Determine the (X, Y) coordinate at the center of the cell enclosing the given text.  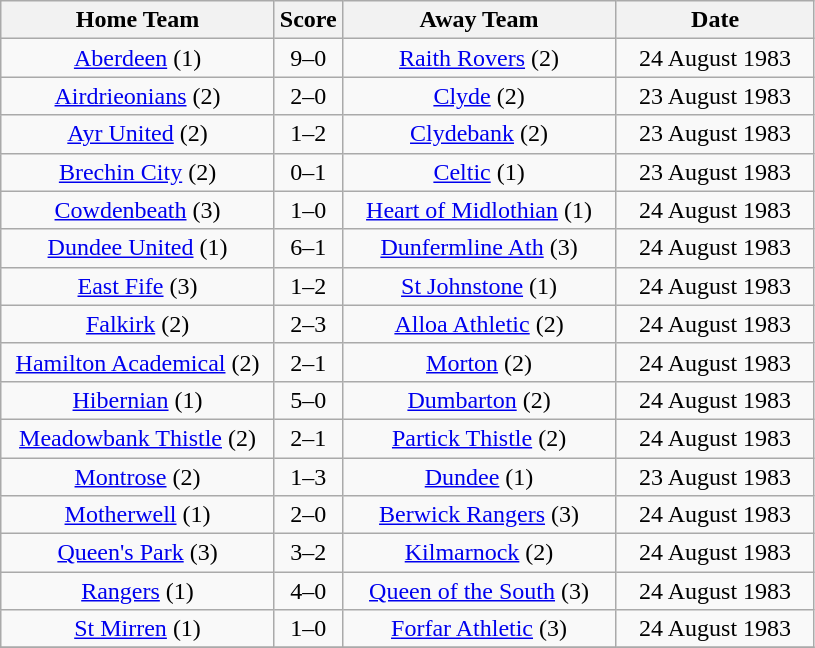
Away Team (479, 20)
Montrose (2) (138, 477)
East Fife (3) (138, 286)
Raith Rovers (2) (479, 58)
Queen's Park (3) (138, 553)
Celtic (1) (479, 172)
Morton (2) (479, 362)
Forfar Athletic (3) (479, 629)
Motherwell (1) (138, 515)
Hibernian (1) (138, 400)
Dumbarton (2) (479, 400)
Berwick Rangers (3) (479, 515)
Hamilton Academical (2) (138, 362)
Dunfermline Ath (3) (479, 248)
Aberdeen (1) (138, 58)
St Mirren (1) (138, 629)
Ayr United (2) (138, 134)
Home Team (138, 20)
Dundee United (1) (138, 248)
1–3 (308, 477)
Kilmarnock (2) (479, 553)
Brechin City (2) (138, 172)
5–0 (308, 400)
3–2 (308, 553)
Heart of Midlothian (1) (479, 210)
4–0 (308, 591)
Date (716, 20)
6–1 (308, 248)
Cowdenbeath (3) (138, 210)
Falkirk (2) (138, 324)
Rangers (1) (138, 591)
9–0 (308, 58)
Airdrieonians (2) (138, 96)
Queen of the South (3) (479, 591)
Partick Thistle (2) (479, 438)
0–1 (308, 172)
Clyde (2) (479, 96)
Alloa Athletic (2) (479, 324)
2–3 (308, 324)
Score (308, 20)
Meadowbank Thistle (2) (138, 438)
Dundee (1) (479, 477)
Clydebank (2) (479, 134)
St Johnstone (1) (479, 286)
